Find where the given text appears and provide that cell's center as [X, Y] coordinate. 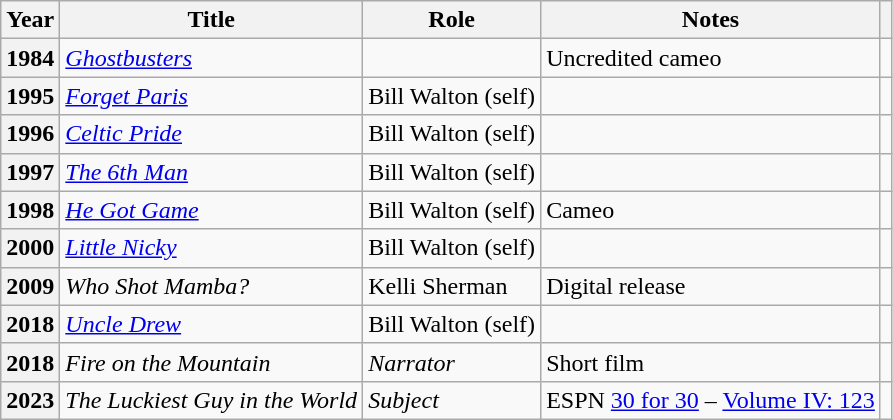
1995 [30, 96]
Title [212, 20]
Uncredited cameo [711, 58]
1998 [30, 210]
Uncle Drew [212, 324]
Cameo [711, 210]
Subject [452, 400]
2000 [30, 248]
Who Shot Mamba? [212, 286]
2023 [30, 400]
Celtic Pride [212, 134]
1984 [30, 58]
1997 [30, 172]
Year [30, 20]
Little Nicky [212, 248]
Narrator [452, 362]
The Luckiest Guy in the World [212, 400]
Notes [711, 20]
Fire on the Mountain [212, 362]
Role [452, 20]
Digital release [711, 286]
The 6th Man [212, 172]
1996 [30, 134]
Ghostbusters [212, 58]
Short film [711, 362]
2009 [30, 286]
Forget Paris [212, 96]
Kelli Sherman [452, 286]
He Got Game [212, 210]
ESPN 30 for 30 – Volume IV: 123 [711, 400]
